From the cell containing the given text, extract its center point as (x, y) coordinate. 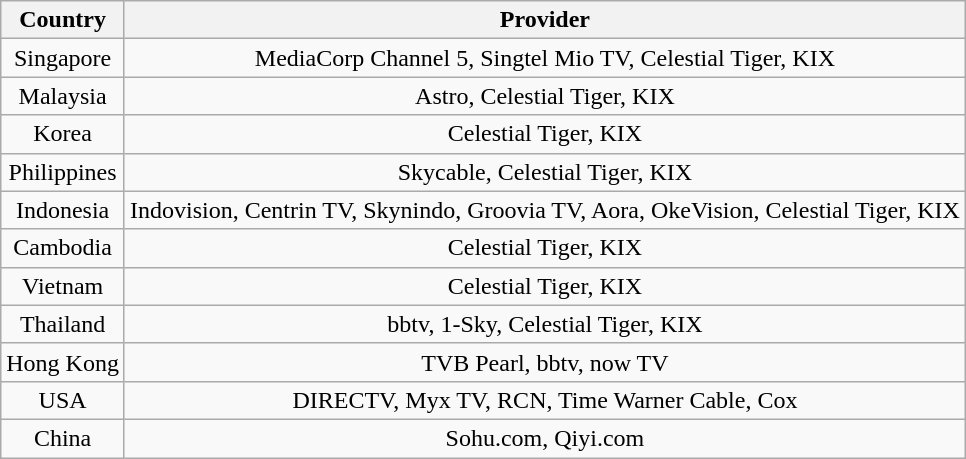
Vietnam (63, 286)
Country (63, 20)
Korea (63, 134)
Indonesia (63, 210)
Indovision, Centrin TV, Skynindo, Groovia TV, Aora, OkeVision, Celestial Tiger, KIX (544, 210)
USA (63, 400)
Malaysia (63, 96)
China (63, 438)
TVB Pearl, bbtv, now TV (544, 362)
Philippines (63, 172)
Thailand (63, 324)
Singapore (63, 58)
Provider (544, 20)
Hong Kong (63, 362)
Astro, Celestial Tiger, KIX (544, 96)
Skycable, Celestial Tiger, KIX (544, 172)
Sohu.com, Qiyi.com (544, 438)
MediaCorp Channel 5, Singtel Mio TV, Celestial Tiger, KIX (544, 58)
Cambodia (63, 248)
bbtv, 1-Sky, Celestial Tiger, KIX (544, 324)
DIRECTV, Myx TV, RCN, Time Warner Cable, Cox (544, 400)
